Search for the cell housing the specified text and yield its [X, Y] center coordinate. 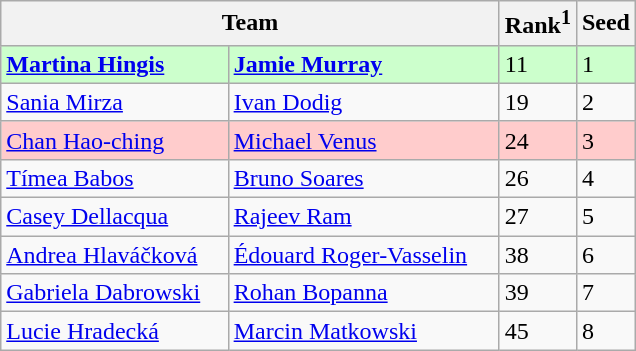
38 [538, 255]
Casey Dellacqua [114, 217]
Marcin Matkowski [364, 331]
2 [606, 102]
27 [538, 217]
Édouard Roger-Vasselin [364, 255]
3 [606, 140]
6 [606, 255]
11 [538, 64]
8 [606, 331]
Rajeev Ram [364, 217]
Gabriela Dabrowski [114, 293]
Andrea Hlaváčková [114, 255]
19 [538, 102]
Tímea Babos [114, 178]
Bruno Soares [364, 178]
5 [606, 217]
39 [538, 293]
26 [538, 178]
7 [606, 293]
4 [606, 178]
Michael Venus [364, 140]
Jamie Murray [364, 64]
Chan Hao-ching [114, 140]
45 [538, 331]
Rank1 [538, 24]
24 [538, 140]
Rohan Bopanna [364, 293]
1 [606, 64]
Sania Mirza [114, 102]
Ivan Dodig [364, 102]
Seed [606, 24]
Team [250, 24]
Martina Hingis [114, 64]
Lucie Hradecká [114, 331]
